Locate the cell with the specified text and output its (x, y) center coordinate. 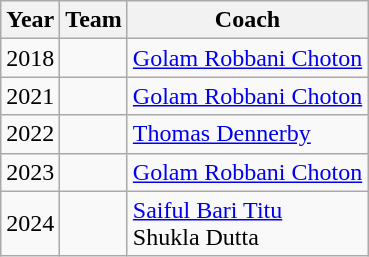
2024 (30, 224)
Year (30, 20)
Thomas Dennerby (247, 134)
Saiful Bari Titu Shukla Dutta (247, 224)
2022 (30, 134)
Coach (247, 20)
2021 (30, 96)
2023 (30, 172)
Team (94, 20)
2018 (30, 58)
